Return (x, y) of the center of cell containing provided text 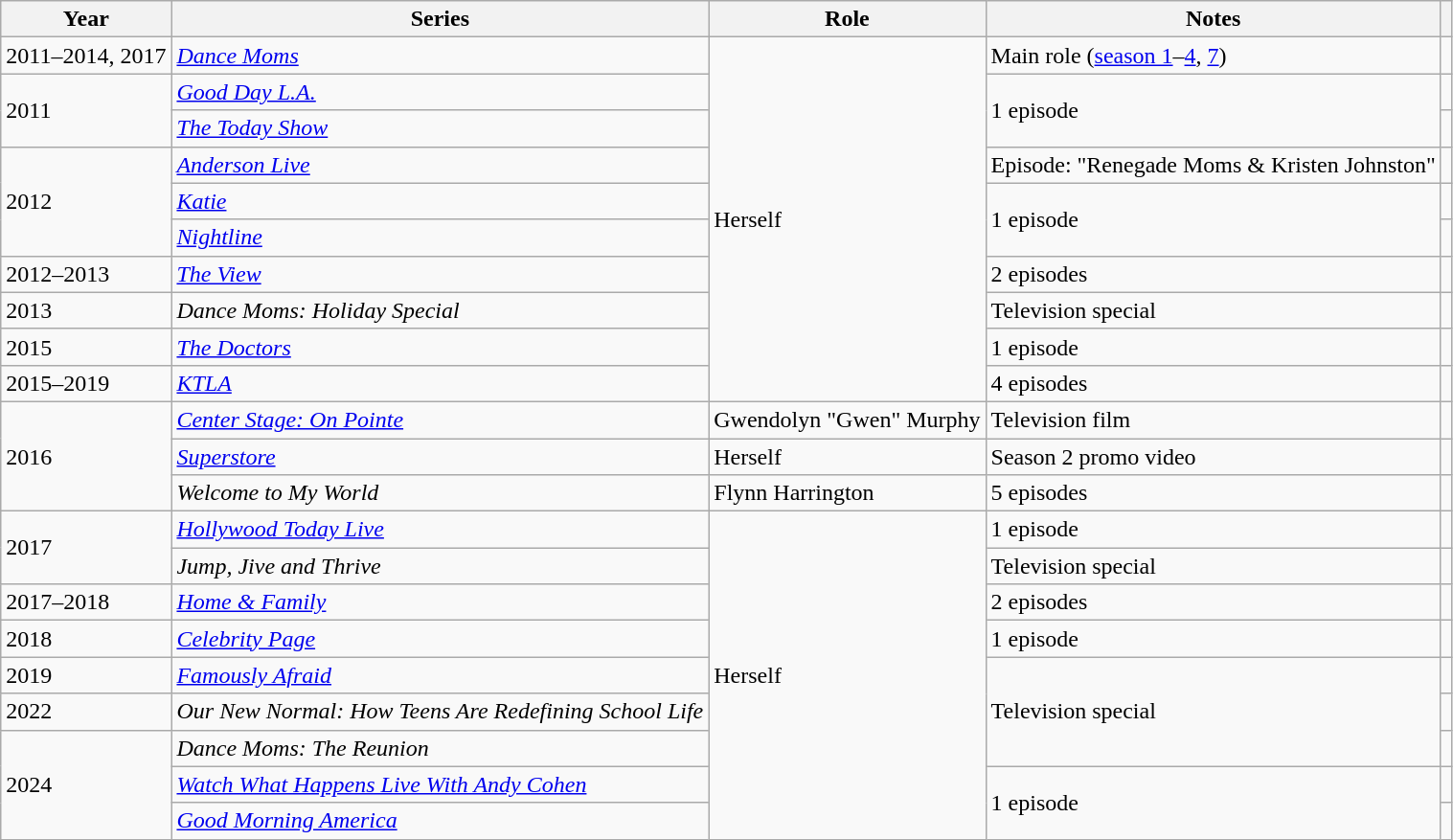
2013 (86, 310)
Television film (1213, 420)
Anderson Live (441, 165)
Watch What Happens Live With Andy Cohen (441, 784)
Year (86, 19)
Main role (season 1–4, 7) (1213, 56)
Episode: "Renegade Moms & Kristen Johnston" (1213, 165)
Home & Family (441, 602)
Dance Moms (441, 56)
Celebrity Page (441, 639)
2011 (86, 110)
Katie (441, 201)
Dance Moms: Holiday Special (441, 310)
Superstore (441, 457)
The View (441, 274)
2012–2013 (86, 274)
2015–2019 (86, 383)
Center Stage: On Pointe (441, 420)
Good Day L.A. (441, 92)
2015 (86, 347)
4 episodes (1213, 383)
2011–2014, 2017 (86, 56)
Season 2 promo video (1213, 457)
Famously Afraid (441, 675)
Good Morning America (441, 821)
Our New Normal: How Teens Are Redefining School Life (441, 712)
Jump, Jive and Thrive (441, 566)
KTLA (441, 383)
The Today Show (441, 128)
5 episodes (1213, 493)
Dance Moms: The Reunion (441, 748)
Role (847, 19)
Welcome to My World (441, 493)
2018 (86, 639)
Hollywood Today Live (441, 530)
Series (441, 19)
2017–2018 (86, 602)
2017 (86, 548)
2024 (86, 784)
2016 (86, 456)
2022 (86, 712)
Gwendolyn "Gwen" Murphy (847, 420)
2012 (86, 201)
The Doctors (441, 347)
2019 (86, 675)
Nightline (441, 238)
Notes (1213, 19)
Flynn Harrington (847, 493)
